Scan for the cell matching the given text and deliver its [X, Y] coordinate at center. 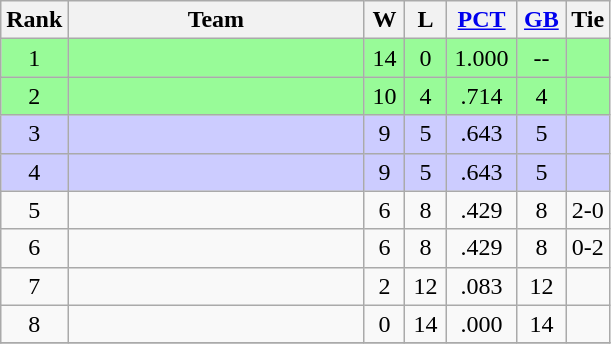
L [426, 20]
0-2 [588, 248]
7 [34, 286]
.000 [482, 324]
10 [384, 96]
2-0 [588, 210]
3 [34, 134]
.714 [482, 96]
1 [34, 58]
PCT [482, 20]
-- [542, 58]
1.000 [482, 58]
Tie [588, 20]
W [384, 20]
.083 [482, 286]
Rank [34, 20]
GB [542, 20]
Team [216, 20]
